Search for the cell housing the specified text and yield its [X, Y] center coordinate. 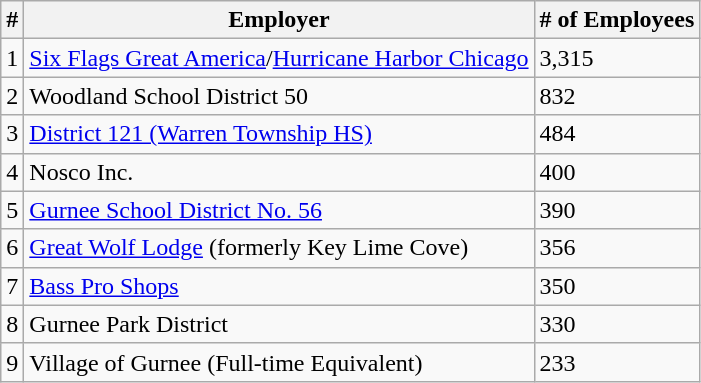
5 [12, 210]
# of Employees [617, 20]
9 [12, 362]
3 [12, 134]
# [12, 20]
7 [12, 286]
233 [617, 362]
Gurnee Park District [279, 324]
8 [12, 324]
Nosco Inc. [279, 172]
6 [12, 248]
1 [12, 58]
3,315 [617, 58]
356 [617, 248]
Employer [279, 20]
Gurnee School District No. 56 [279, 210]
350 [617, 286]
District 121 (Warren Township HS) [279, 134]
Great Wolf Lodge (formerly Key Lime Cove) [279, 248]
2 [12, 96]
Bass Pro Shops [279, 286]
330 [617, 324]
Village of Gurnee (Full-time Equivalent) [279, 362]
Six Flags Great America/Hurricane Harbor Chicago [279, 58]
400 [617, 172]
Woodland School District 50 [279, 96]
484 [617, 134]
390 [617, 210]
4 [12, 172]
832 [617, 96]
